Capture the cell that displays the provided text and extract its (x, y) central coordinate. 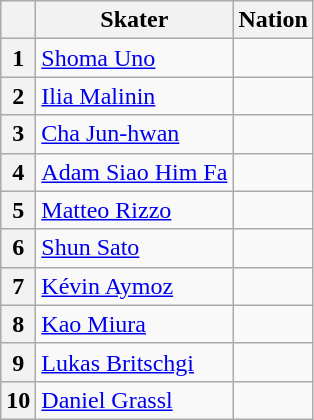
Kao Miura (134, 324)
Daniel Grassl (134, 400)
Lukas Britschgi (134, 362)
1 (18, 58)
Nation (273, 20)
Matteo Rizzo (134, 210)
10 (18, 400)
Cha Jun-hwan (134, 134)
Kévin Aymoz (134, 286)
8 (18, 324)
4 (18, 172)
Shoma Uno (134, 58)
7 (18, 286)
2 (18, 96)
9 (18, 362)
Skater (134, 20)
6 (18, 248)
Shun Sato (134, 248)
5 (18, 210)
Adam Siao Him Fa (134, 172)
3 (18, 134)
Ilia Malinin (134, 96)
